From the cell containing the given text, extract its center point as [X, Y] coordinate. 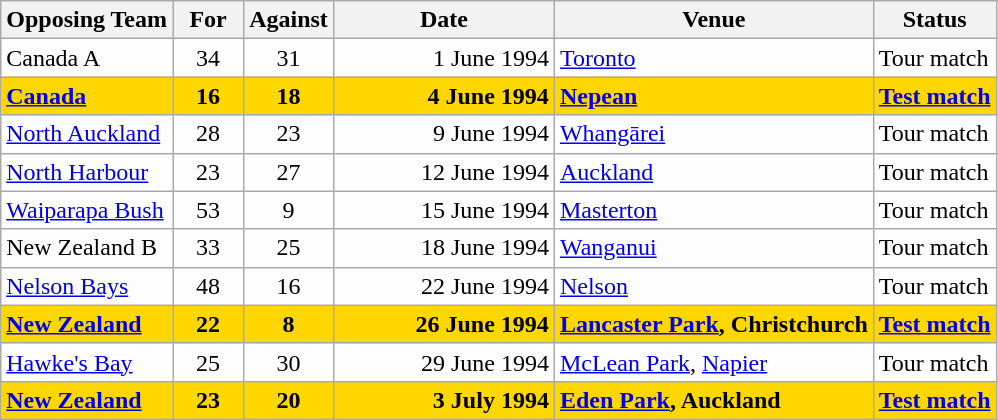
Date [444, 20]
28 [208, 134]
22 [208, 324]
Masterton [714, 210]
Lancaster Park, Christchurch [714, 324]
33 [208, 248]
9 June 1994 [444, 134]
New Zealand B [87, 248]
31 [289, 58]
Auckland [714, 172]
McLean Park, Napier [714, 362]
Venue [714, 20]
Against [289, 20]
Hawke's Bay [87, 362]
30 [289, 362]
12 June 1994 [444, 172]
3 July 1994 [444, 400]
18 [289, 96]
Status [934, 20]
1 June 1994 [444, 58]
North Auckland [87, 134]
Opposing Team [87, 20]
Toronto [714, 58]
North Harbour [87, 172]
34 [208, 58]
Waiparapa Bush [87, 210]
27 [289, 172]
Whangārei [714, 134]
Nelson Bays [87, 286]
Nelson [714, 286]
4 June 1994 [444, 96]
20 [289, 400]
26 June 1994 [444, 324]
53 [208, 210]
Eden Park, Auckland [714, 400]
48 [208, 286]
29 June 1994 [444, 362]
22 June 1994 [444, 286]
8 [289, 324]
15 June 1994 [444, 210]
Wanganui [714, 248]
For [208, 20]
Canada [87, 96]
9 [289, 210]
18 June 1994 [444, 248]
Nepean [714, 96]
Canada A [87, 58]
